Extract the [X, Y] coordinate from the center of the cell holding the provided text.  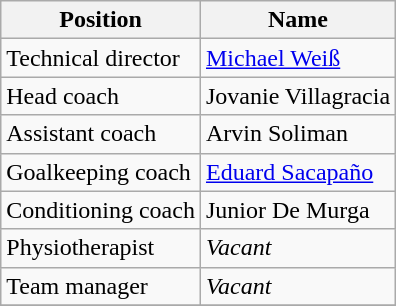
Name [298, 20]
Position [101, 20]
Conditioning coach [101, 210]
Goalkeeping coach [101, 172]
Junior De Murga [298, 210]
Arvin Soliman [298, 134]
Technical director [101, 58]
Michael Weiß [298, 58]
Team manager [101, 286]
Head coach [101, 96]
Assistant coach [101, 134]
Eduard Sacapaño [298, 172]
Physiotherapist [101, 248]
Jovanie Villagracia [298, 96]
